Provide the (X, Y) coordinate of the cell's center where the given text is located.  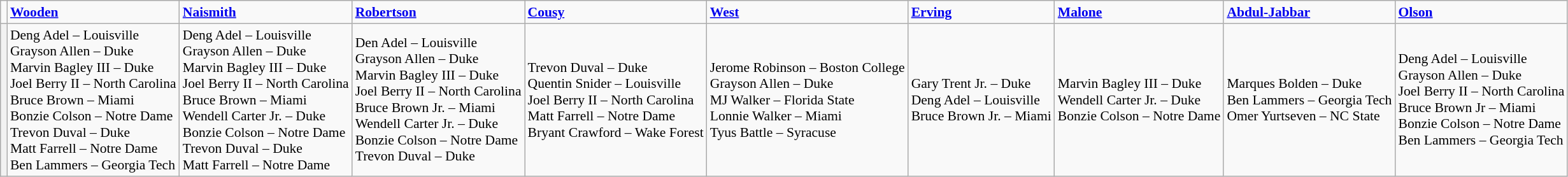
Robertson (438, 12)
Wooden (93, 12)
Trevon Duval – Duke Quentin Snider – Louisville Joel Berry II – North Carolina Matt Farrell – Notre Dame Bryant Crawford – Wake Forest (616, 100)
Marvin Bagley III – Duke Wendell Carter Jr. – Duke Bonzie Colson – Notre Dame (1139, 100)
West (808, 12)
Erving (981, 12)
Naismith (266, 12)
Olson (1481, 12)
Abdul-Jabbar (1309, 12)
Malone (1139, 12)
Gary Trent Jr. – Duke Deng Adel – Louisville Bruce Brown Jr. – Miami (981, 100)
Cousy (616, 12)
Jerome Robinson – Boston College Grayson Allen – Duke MJ Walker – Florida State Lonnie Walker – Miami Tyus Battle – Syracuse (808, 100)
Marques Bolden – Duke Ben Lammers – Georgia Tech Omer Yurtseven – NC State (1309, 100)
